Detect which cell encompasses the target text, then output its [X, Y] center coordinate. 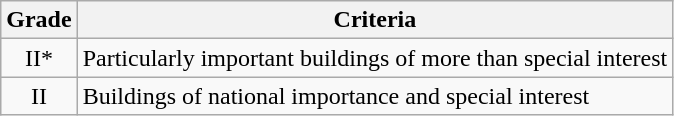
Buildings of national importance and special interest [375, 96]
Grade [39, 20]
II [39, 96]
Criteria [375, 20]
II* [39, 58]
Particularly important buildings of more than special interest [375, 58]
